Determine the [x, y] coordinate at the center of the cell enclosing the given text.  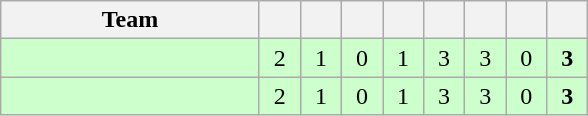
Team [130, 20]
